Detect which cell encompasses the target text, then output its (X, Y) center coordinate. 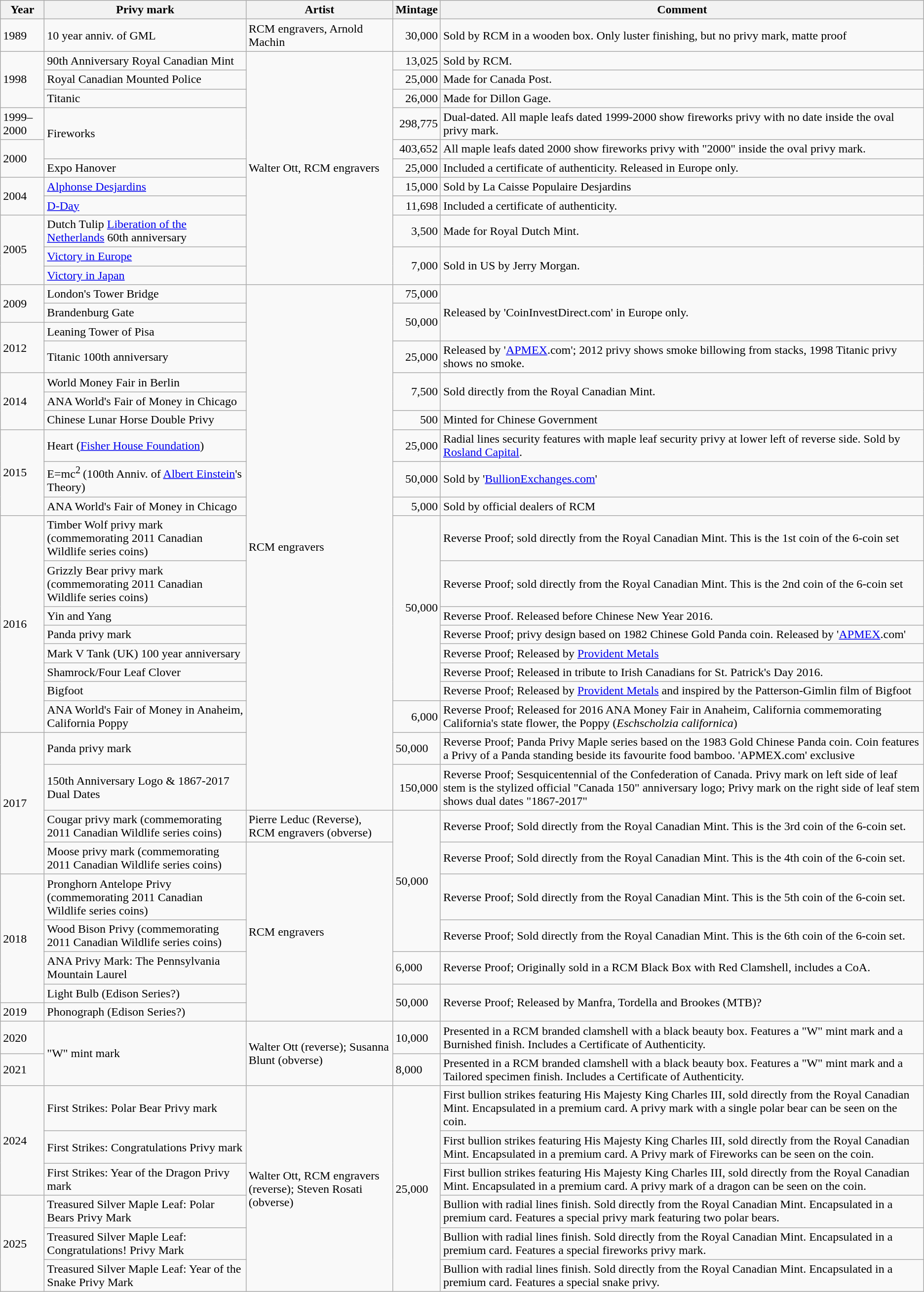
403,652 (417, 149)
Royal Canadian Mounted Police (145, 79)
Titanic (145, 98)
2018 (23, 938)
D-Day (145, 205)
3,500 (417, 231)
Alphonse Desjardins (145, 187)
Included a certificate of authenticity. Released in Europe only. (682, 168)
10,000 (417, 1037)
ANA Privy Mark: The Pennsylvania Mountain Laurel (145, 968)
Heart (Fisher House Foundation) (145, 445)
Victory in Japan (145, 275)
Dutch Tulip Liberation of the Netherlands 60th anniversary (145, 231)
First Strikes: Polar Bear Privy mark (145, 1108)
Reverse Proof; Released in tribute to Irish Canadians for St. Patrick's Day 2016. (682, 672)
Reverse Proof; Originally sold in a RCM Black Box with Red Clamshell, includes a CoA. (682, 968)
2012 (23, 347)
2004 (23, 196)
Radial lines security features with maple leaf security privy at lower left of reverse side. Sold by Rosland Capital. (682, 445)
1989 (23, 36)
90th Anniversary Royal Canadian Mint (145, 61)
Privy mark (145, 10)
Reverse Proof; Sold directly from the Royal Canadian Mint. This is the 3rd coin of the 6-coin set. (682, 826)
Reverse Proof; privy design based on 1982 Chinese Gold Panda coin. Released by 'APMEX.com' (682, 635)
Fireworks (145, 133)
11,698 (417, 205)
E=mc2 (100th Anniv. of Albert Einstein's Theory) (145, 479)
Reverse Proof; Released for 2016 ANA Money Fair in Anaheim, California commemorating California's state flower, the Poppy (Eschscholzia californica) (682, 717)
First Strikes: Congratulations Privy mark (145, 1147)
Expo Hanover (145, 168)
1999–2000 (23, 123)
Light Bulb (Edison Series?) (145, 993)
Timber Wolf privy mark (commemorating 2011 Canadian Wildlife series coins) (145, 538)
First Strikes: Year of the Dragon Privy mark (145, 1179)
Leaning Tower of Pisa (145, 332)
2024 (23, 1140)
2019 (23, 1012)
Year (23, 10)
RCM engravers, Arnold Machin (319, 36)
8,000 (417, 1070)
2025 (23, 1244)
Grizzly Bear privy mark (commemorating 2011 Canadian Wildlife series coins) (145, 584)
500 (417, 420)
Walter Ott (reverse); Susanna Blunt (obverse) (319, 1054)
London's Tower Bridge (145, 294)
Moose privy mark (commemorating 2011 Canadian Wildlife series coins) (145, 858)
2005 (23, 250)
Sold by RCM. (682, 61)
298,775 (417, 123)
Dual-dated. All maple leafs dated 1999-2000 show fireworks privy with no date inside the oval privy mark. (682, 123)
Chinese Lunar Horse Double Privy (145, 420)
Artist (319, 10)
2014 (23, 401)
Yin and Yang (145, 616)
2009 (23, 304)
Included a certificate of authenticity. (682, 205)
26,000 (417, 98)
10 year anniv. of GML (145, 36)
Treasured Silver Maple Leaf: Polar Bears Privy Mark (145, 1211)
ANA World's Fair of Money in Anaheim, California Poppy (145, 717)
Sold directly from the Royal Canadian Mint. (682, 392)
Titanic 100th anniversary (145, 357)
2021 (23, 1070)
7,500 (417, 392)
Reverse Proof; Sold directly from the Royal Canadian Mint. This is the 6th coin of the 6-coin set. (682, 936)
5,000 (417, 506)
Reverse Proof; Released by Provident Metals (682, 653)
Sold by RCM in a wooden box. Only luster finishing, but no privy mark, matte proof (682, 36)
Reverse Proof; Sold directly from the Royal Canadian Mint. This is the 4th coin of the 6-coin set. (682, 858)
Mark V Tank (UK) 100 year anniversary (145, 653)
2016 (23, 624)
Sold by official dealers of RCM (682, 506)
2017 (23, 803)
Pronghorn Antelope Privy (commemorating 2011 Canadian Wildlife series coins) (145, 897)
Victory in Europe (145, 256)
Released by 'APMEX.com'; 2012 privy shows smoke billowing from stacks, 1998 Titanic privy shows no smoke. (682, 357)
Reverse Proof; Released by Provident Metals and inspired by the Patterson-Gimlin film of Bigfoot (682, 691)
Reverse Proof; sold directly from the Royal Canadian Mint. This is the 2nd coin of the 6-coin set (682, 584)
All maple leafs dated 2000 show fireworks privy with "2000" inside the oval privy mark. (682, 149)
"W" mint mark (145, 1054)
Comment (682, 10)
Phonograph (Edison Series?) (145, 1012)
Reverse Proof. Released before Chinese New Year 2016. (682, 616)
75,000 (417, 294)
Sold by La Caisse Populaire Desjardins (682, 187)
7,000 (417, 266)
Made for Canada Post. (682, 79)
150,000 (417, 787)
Sold in US by Jerry Morgan. (682, 266)
Released by 'CoinInvestDirect.com' in Europe only. (682, 313)
Reverse Proof; Sold directly from the Royal Canadian Mint. This is the 5th coin of the 6-coin set. (682, 897)
Sold by 'BullionExchanges.com' (682, 479)
Cougar privy mark (commemorating 2011 Canadian Wildlife series coins) (145, 826)
Pierre Leduc (Reverse), RCM engravers (obverse) (319, 826)
Minted for Chinese Government (682, 420)
30,000 (417, 36)
Shamrock/Four Leaf Clover (145, 672)
Walter Ott, RCM engravers (319, 168)
Made for Dillon Gage. (682, 98)
Brandenburg Gate (145, 313)
Walter Ott, RCM engravers (reverse); Steven Rosati (obverse) (319, 1188)
Bigfoot (145, 691)
Treasured Silver Maple Leaf: Congratulations! Privy Mark (145, 1244)
World Money Fair in Berlin (145, 382)
Reverse Proof; Released by Manfra, Tordella and Brookes (MTB)? (682, 1003)
Wood Bison Privy (commemorating 2011 Canadian Wildlife series coins) (145, 936)
2015 (23, 473)
1998 (23, 79)
Treasured Silver Maple Leaf: Year of the Snake Privy Mark (145, 1275)
Reverse Proof; sold directly from the Royal Canadian Mint. This is the 1st coin of the 6-coin set (682, 538)
Mintage (417, 10)
2000 (23, 158)
13,025 (417, 61)
2020 (23, 1037)
15,000 (417, 187)
Made for Royal Dutch Mint. (682, 231)
Bullion with radial lines finish. Sold directly from the Royal Canadian Mint. Encapsulated in a premium card. Features a special snake privy. (682, 1275)
150th Anniversary Logo & 1867-2017 Dual Dates (145, 787)
